Provide the (X, Y) coordinate of the cell's center where the given text is located.  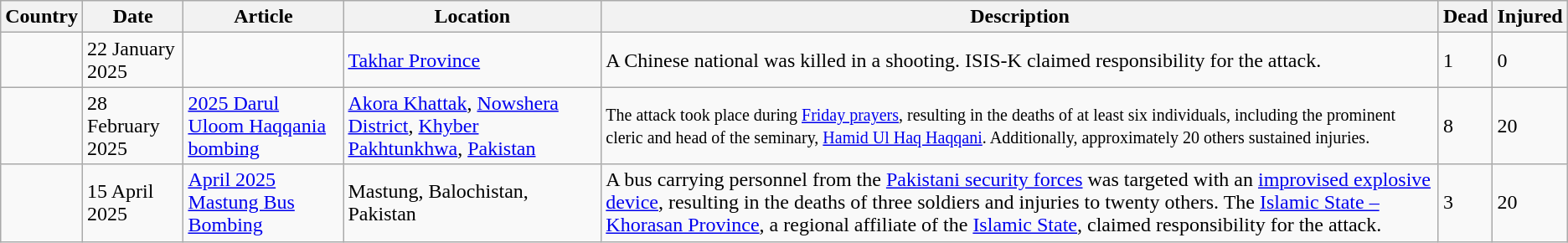
April 2025 Mastung Bus Bombing (263, 203)
Takhar Province (472, 60)
8 (1465, 126)
1 (1465, 60)
0 (1529, 60)
28 February2025 (132, 126)
Dead (1465, 17)
22 January 2025 (132, 60)
A Chinese national was killed in a shooting. ISIS-K claimed responsibility for the attack. (1020, 60)
Article (263, 17)
Injured (1529, 17)
Mastung, Balochistan, Pakistan (472, 203)
Akora Khattak, Nowshera District, Khyber Pakhtunkhwa, Pakistan (472, 126)
15 April 2025 (132, 203)
Location (472, 17)
Description (1020, 17)
Country (42, 17)
3 (1465, 203)
2025 Darul Uloom Haqqania bombing (263, 126)
Date (132, 17)
